Determine the [X, Y] coordinate at the center of the cell enclosing the given text.  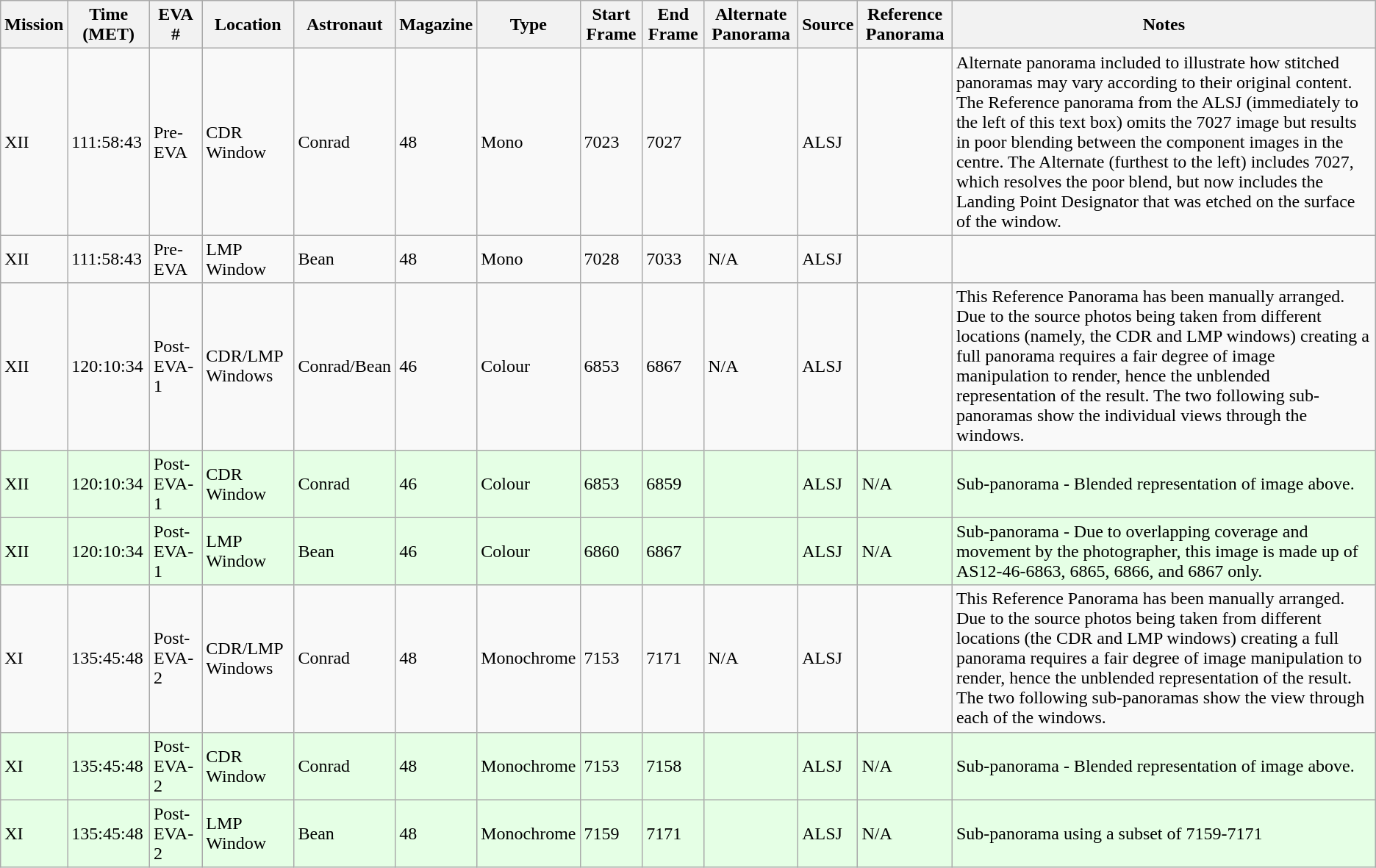
End Frame [673, 25]
Alternate Panorama [751, 25]
Mission [34, 25]
Notes [1164, 25]
7028 [612, 259]
Source [828, 25]
Type [528, 25]
EVA # [175, 25]
7023 [612, 142]
Location [248, 25]
6859 [673, 484]
Sub-panorama using a subset of 7159-7171 [1164, 833]
7159 [612, 833]
Magazine [437, 25]
Astronaut [345, 25]
7033 [673, 259]
Reference Panorama [905, 25]
6860 [612, 551]
Start Frame [612, 25]
Sub-panorama - Due to overlapping coverage and movement by the photographer, this image is made up of AS12-46-6863, 6865, 6866, and 6867 only. [1164, 551]
7027 [673, 142]
7158 [673, 766]
Conrad/Bean [345, 366]
Time (MET) [109, 25]
